Extract the (X, Y) coordinate from the center of the cell holding the provided text.  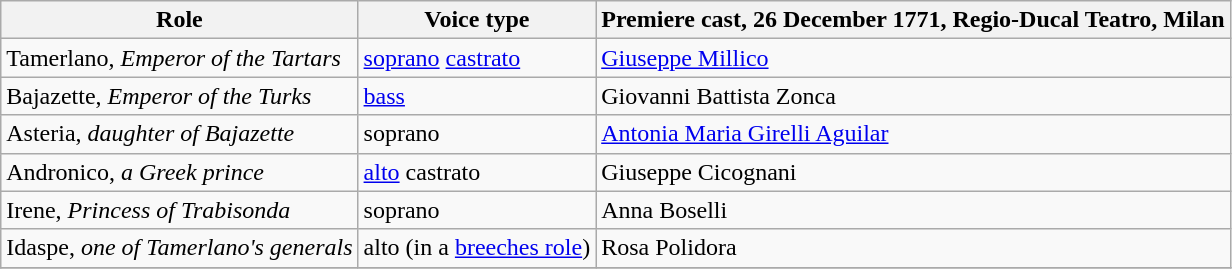
Antonia Maria Girelli Aguilar (913, 134)
Asteria, daughter of Bajazette (180, 134)
Giuseppe Cicognani (913, 172)
Premiere cast, 26 December 1771, Regio-Ducal Teatro, Milan (913, 20)
Rosa Polidora (913, 248)
Andronico, a Greek prince (180, 172)
alto (in a breeches role) (477, 248)
Tamerlano, Emperor of the Tartars (180, 58)
alto castrato (477, 172)
Voice type (477, 20)
Idaspe, one of Tamerlano's generals (180, 248)
bass (477, 96)
Anna Boselli (913, 210)
Giuseppe Millico (913, 58)
Giovanni Battista Zonca (913, 96)
soprano castrato (477, 58)
Irene, Princess of Trabisonda (180, 210)
Bajazette, Emperor of the Turks (180, 96)
Role (180, 20)
